Capture the cell that displays the provided text and extract its (X, Y) central coordinate. 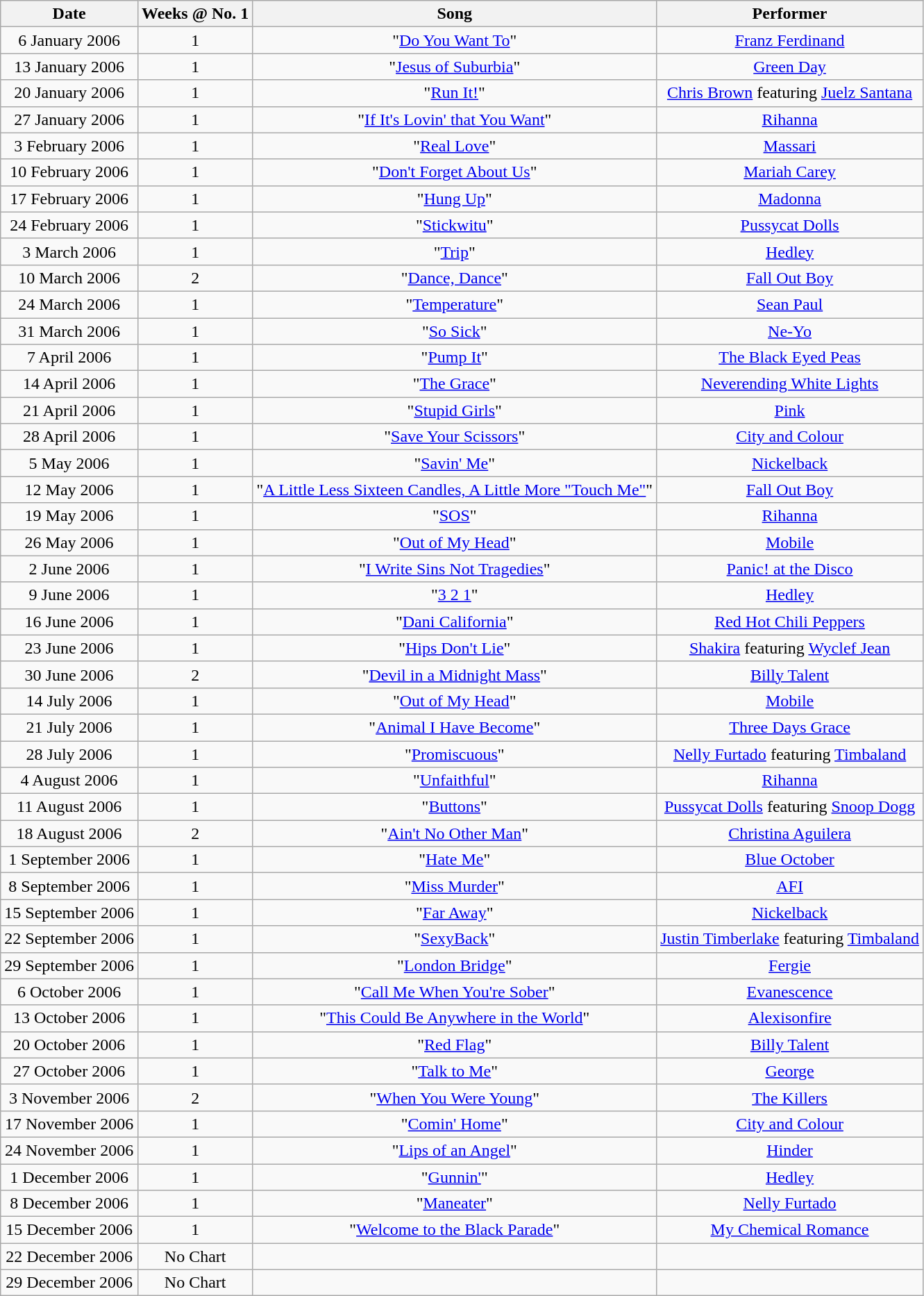
26 May 2006 (69, 542)
AFI (790, 886)
15 December 2006 (69, 1230)
Hinder (790, 1150)
8 September 2006 (69, 886)
Date (69, 14)
"When You Were Young" (455, 1097)
"SexyBack" (455, 939)
"Trip" (455, 251)
24 February 2006 (69, 225)
"Comin' Home" (455, 1124)
Christina Aguilera (790, 833)
23 June 2006 (69, 648)
"3 2 1" (455, 595)
7 April 2006 (69, 358)
"Unfaithful" (455, 781)
Franz Ferdinand (790, 40)
"Dance, Dance" (455, 278)
"Far Away" (455, 913)
13 October 2006 (69, 1018)
28 July 2006 (69, 754)
Sean Paul (790, 304)
29 September 2006 (69, 965)
"Save Your Scissors" (455, 437)
"Do You Want To" (455, 40)
Red Hot Chili Peppers (790, 622)
Alexisonfire (790, 1018)
22 September 2006 (69, 939)
21 April 2006 (69, 410)
"Animal I Have Become" (455, 727)
"Promiscuous" (455, 754)
1 December 2006 (69, 1177)
1 September 2006 (69, 860)
"Buttons" (455, 807)
15 September 2006 (69, 913)
Blue October (790, 860)
Panic! at the Disco (790, 569)
Three Days Grace (790, 727)
12 May 2006 (69, 490)
"Run It!" (455, 93)
2 June 2006 (69, 569)
Justin Timberlake featuring Timbaland (790, 939)
Neverending White Lights (790, 384)
27 October 2006 (69, 1071)
"This Could Be Anywhere in the World" (455, 1018)
Performer (790, 14)
Nelly Furtado (790, 1204)
"Gunnin'" (455, 1177)
21 July 2006 (69, 727)
24 March 2006 (69, 304)
17 November 2006 (69, 1124)
"The Grace" (455, 384)
"Ain't No Other Man" (455, 833)
Evanescence (790, 992)
Chris Brown featuring Juelz Santana (790, 93)
Shakira featuring Wyclef Jean (790, 648)
24 November 2006 (69, 1150)
18 August 2006 (69, 833)
31 March 2006 (69, 331)
"Don't Forget About Us" (455, 172)
29 December 2006 (69, 1283)
"Miss Murder" (455, 886)
Weeks @ No. 1 (194, 14)
"I Write Sins Not Tragedies" (455, 569)
14 July 2006 (69, 701)
Song (455, 14)
20 January 2006 (69, 93)
6 January 2006 (69, 40)
"SOS" (455, 516)
Ne-Yo (790, 331)
"London Bridge" (455, 965)
"Hung Up" (455, 199)
22 December 2006 (69, 1256)
"Real Love" (455, 146)
Massari (790, 146)
8 December 2006 (69, 1204)
3 March 2006 (69, 251)
Pussycat Dolls (790, 225)
Mariah Carey (790, 172)
"Savin' Me" (455, 463)
"Hips Don't Lie" (455, 648)
Pink (790, 410)
Nelly Furtado featuring Timbaland (790, 754)
Madonna (790, 199)
"Hate Me" (455, 860)
"A Little Less Sixteen Candles, A Little More "Touch Me"" (455, 490)
11 August 2006 (69, 807)
"If It's Lovin' that You Want" (455, 119)
"Maneater" (455, 1204)
"Lips of an Angel" (455, 1150)
"Jesus of Suburbia" (455, 67)
"Dani California" (455, 622)
5 May 2006 (69, 463)
"Talk to Me" (455, 1071)
13 January 2006 (69, 67)
"Stickwitu" (455, 225)
"Pump It" (455, 358)
6 October 2006 (69, 992)
"Call Me When You're Sober" (455, 992)
10 March 2006 (69, 278)
4 August 2006 (69, 781)
The Black Eyed Peas (790, 358)
"Temperature" (455, 304)
16 June 2006 (69, 622)
10 February 2006 (69, 172)
3 November 2006 (69, 1097)
The Killers (790, 1097)
"Stupid Girls" (455, 410)
27 January 2006 (69, 119)
Pussycat Dolls featuring Snoop Dogg (790, 807)
28 April 2006 (69, 437)
George (790, 1071)
"Red Flag" (455, 1045)
30 June 2006 (69, 674)
20 October 2006 (69, 1045)
3 February 2006 (69, 146)
Fergie (790, 965)
"So Sick" (455, 331)
"Welcome to the Black Parade" (455, 1230)
14 April 2006 (69, 384)
Green Day (790, 67)
My Chemical Romance (790, 1230)
"Devil in a Midnight Mass" (455, 674)
17 February 2006 (69, 199)
19 May 2006 (69, 516)
9 June 2006 (69, 595)
